Detect which cell encompasses the target text, then output its (x, y) center coordinate. 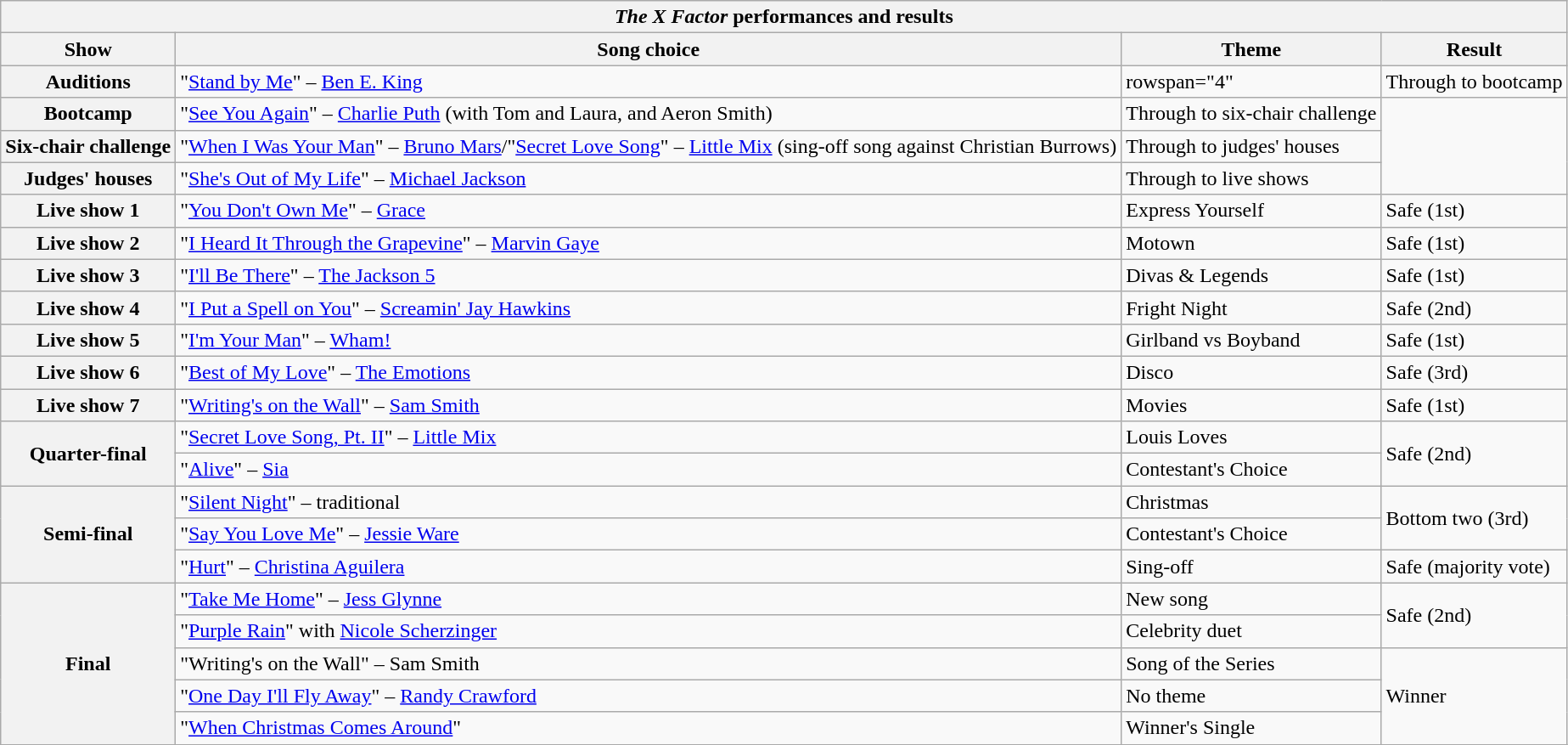
No theme (1251, 696)
Song of the Series (1251, 663)
Live show 1 (88, 211)
"Alive" – Sia (649, 470)
Safe (3rd) (1474, 372)
Disco (1251, 372)
"I Heard It Through the Grapevine" – Marvin Gaye (649, 243)
"I Put a Spell on You" – Screamin' Jay Hawkins (649, 308)
Live show 3 (88, 275)
Winner (1474, 696)
Fright Night (1251, 308)
Through to six-chair challenge (1251, 114)
"See You Again" – Charlie Puth (with Tom and Laura, and Aeron Smith) (649, 114)
"Say You Love Me" – Jessie Ware (649, 534)
The X Factor performances and results (784, 17)
Movies (1251, 405)
Sing-off (1251, 567)
Semi-final (88, 534)
Show (88, 49)
Louis Loves (1251, 437)
Result (1474, 49)
Through to bootcamp (1474, 82)
"Purple Rain" with Nicole Scherzinger (649, 631)
"Take Me Home" – Jess Glynne (649, 599)
Live show 5 (88, 340)
Express Yourself (1251, 211)
"I'll Be There" – The Jackson 5 (649, 275)
Through to judges' houses (1251, 146)
Live show 2 (88, 243)
"Stand by Me" – Ben E. King (649, 82)
Motown (1251, 243)
Judges' houses (88, 178)
Live show 4 (88, 308)
Through to live shows (1251, 178)
"When Christmas Comes Around" (649, 728)
"Silent Night" – traditional (649, 502)
Auditions (88, 82)
Theme (1251, 49)
"One Day I'll Fly Away" – Randy Crawford (649, 696)
"Hurt" – Christina Aguilera (649, 567)
Live show 6 (88, 372)
Christmas (1251, 502)
"Best of My Love" – The Emotions (649, 372)
"Secret Love Song, Pt. II" – Little Mix (649, 437)
"I'm Your Man" – Wham! (649, 340)
Bottom two (3rd) (1474, 518)
Divas & Legends (1251, 275)
New song (1251, 599)
Quarter-final (88, 454)
Final (88, 663)
Live show 7 (88, 405)
Safe (majority vote) (1474, 567)
"You Don't Own Me" – Grace (649, 211)
Winner's Single (1251, 728)
"She's Out of My Life" – Michael Jackson (649, 178)
Girlband vs Boyband (1251, 340)
Celebrity duet (1251, 631)
Six-chair challenge (88, 146)
Song choice (649, 49)
rowspan="4" (1251, 82)
Bootcamp (88, 114)
"When I Was Your Man" – Bruno Mars/"Secret Love Song" – Little Mix (sing-off song against Christian Burrows) (649, 146)
